Pinpoint the cell where the given text exists, returning its (x, y) midpoint coordinate. 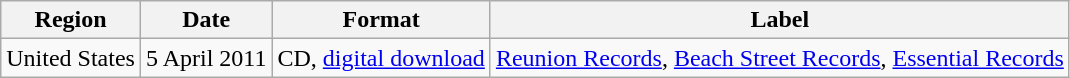
Format (381, 20)
5 April 2011 (206, 58)
Date (206, 20)
Reunion Records, Beach Street Records, Essential Records (780, 58)
CD, digital download (381, 58)
Region (71, 20)
United States (71, 58)
Label (780, 20)
